Capture the cell that displays the provided text and extract its (X, Y) central coordinate. 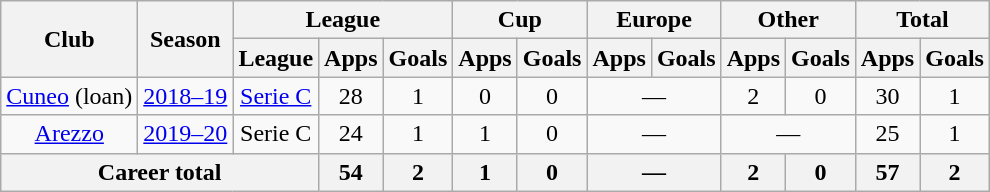
Cup (520, 20)
28 (351, 96)
Cuneo (loan) (70, 96)
Club (70, 39)
54 (351, 172)
2018–19 (186, 96)
25 (887, 134)
24 (351, 134)
Season (186, 39)
Total (922, 20)
Europe (654, 20)
30 (887, 96)
57 (887, 172)
2019–20 (186, 134)
Other (788, 20)
Arezzo (70, 134)
Career total (160, 172)
